Identify which cell holds the provided text, then report its (x, y) central coordinate. 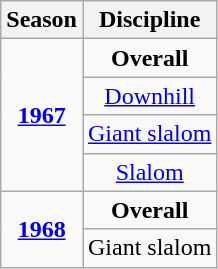
Downhill (149, 96)
Slalom (149, 172)
1968 (42, 229)
Season (42, 20)
1967 (42, 115)
Discipline (149, 20)
